Provide the [x, y] coordinate of the cell's center where the given text is located.  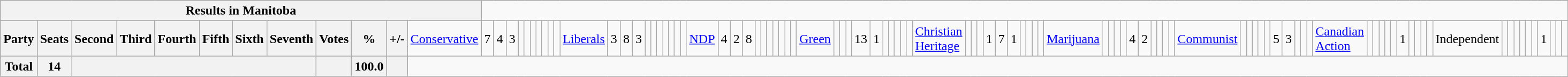
NDP [702, 39]
Liberals [584, 39]
Total [19, 66]
Independent [1467, 39]
Sixth [249, 39]
Canadian Action [1340, 39]
Seats [54, 39]
+/- [397, 39]
Second [94, 39]
Fifth [216, 39]
Marijuana [1073, 39]
5 [1276, 39]
Communist [1208, 39]
Fourth [177, 39]
% [369, 39]
Votes [334, 39]
Green [815, 39]
Conservative [444, 39]
Results in Manitoba [241, 11]
Third [136, 39]
100.0 [369, 66]
14 [54, 66]
Seventh [291, 39]
Christian Heritage [939, 39]
Party [19, 39]
13 [861, 39]
